Return the (X, Y) coordinate for the center point of the cell that contains the specified text.  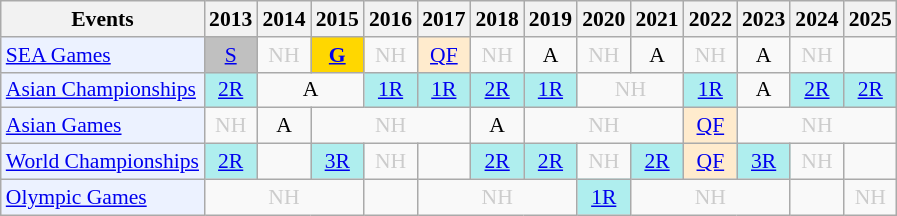
World Championships (102, 162)
Asian Championships (102, 90)
2022 (710, 19)
SEA Games (102, 55)
2013 (230, 19)
S (230, 55)
2014 (284, 19)
2019 (550, 19)
2021 (656, 19)
2017 (444, 19)
2023 (764, 19)
2024 (816, 19)
2016 (390, 19)
2020 (604, 19)
Asian Games (102, 126)
G (338, 55)
2015 (338, 19)
2025 (870, 19)
Olympic Games (102, 197)
Events (102, 19)
2018 (498, 19)
